From the cell containing the given text, extract its center point as [X, Y] coordinate. 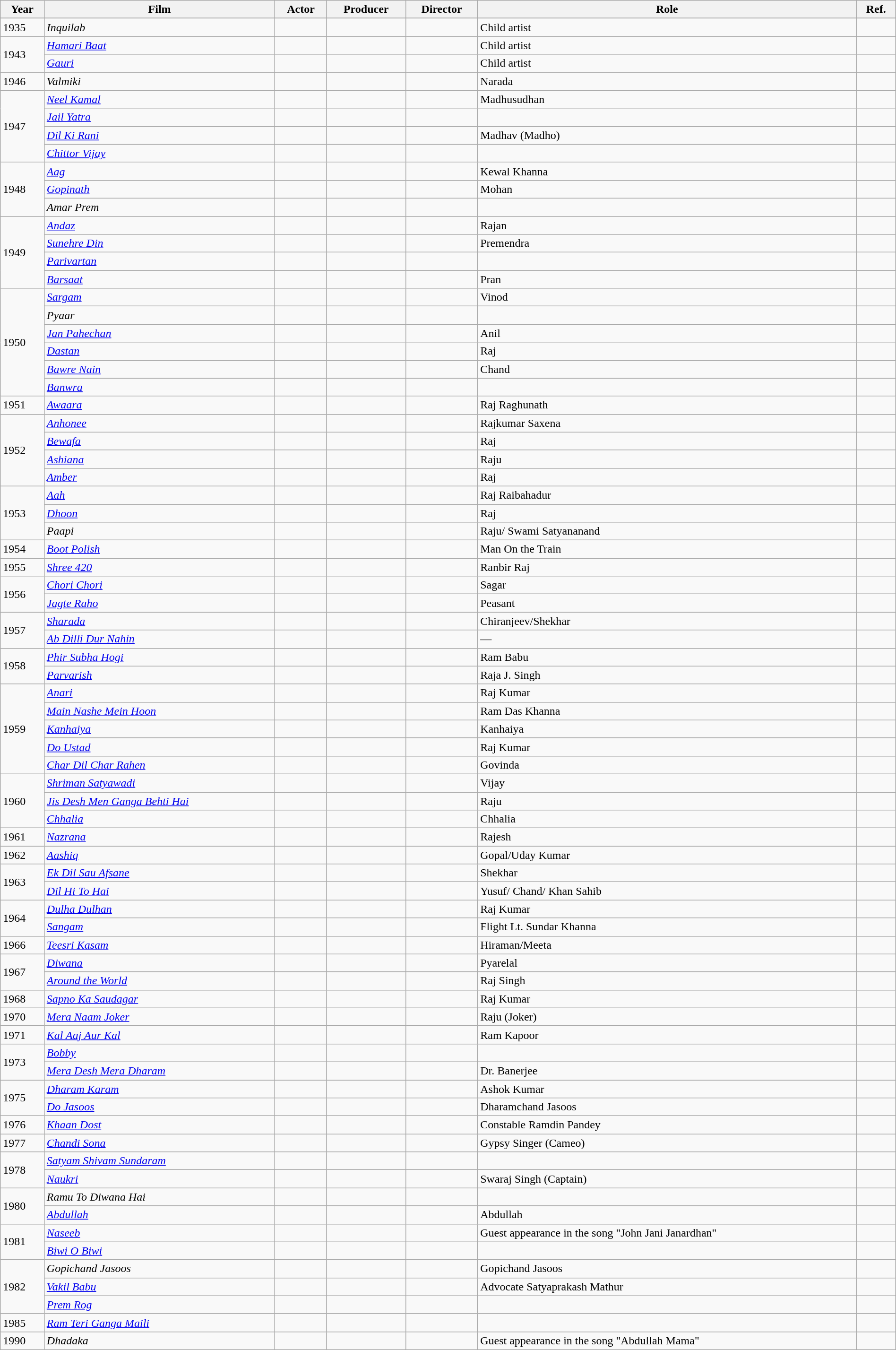
1975 [23, 1098]
Jan Pahechan [160, 333]
Dil Hi To Hai [160, 891]
Phir Subha Hogi [160, 657]
Mohan [667, 189]
Dastan [160, 351]
Barsaat [160, 279]
Jis Desh Men Ganga Behti Hai [160, 801]
Amber [160, 477]
Anil [667, 333]
Jagte Raho [160, 603]
Teesri Kasam [160, 945]
1980 [23, 1206]
1960 [23, 801]
1968 [23, 999]
Yusuf/ Chand/ Khan Sahib [667, 891]
1957 [23, 630]
1963 [23, 882]
1947 [23, 126]
Gauri [160, 63]
1982 [23, 1287]
Inquilab [160, 27]
Main Nashe Mein Hoon [160, 711]
Guest appearance in the song "Abdullah Mama" [667, 1341]
1964 [23, 918]
Pyarelal [667, 963]
1970 [23, 1017]
Ram Kapoor [667, 1035]
Ranbir Raj [667, 567]
Anari [160, 693]
Year [23, 9]
1981 [23, 1242]
Vinod [667, 297]
Sangam [160, 927]
Ram Teri Ganga Maili [160, 1323]
1962 [23, 855]
Dulha Dulhan [160, 909]
Ref. [876, 9]
Flight Lt. Sundar Khanna [667, 927]
Raju/ Swami Satyananand [667, 531]
Dil Ki Rani [160, 135]
Man On the Train [667, 549]
1976 [23, 1125]
Ram Das Khanna [667, 711]
Ek Dil Sau Afsane [160, 873]
1948 [23, 189]
Amar Prem [160, 207]
1953 [23, 513]
Chand [667, 369]
Director [441, 9]
1935 [23, 27]
Premendra [667, 243]
Madhusudhan [667, 99]
Constable Ramdin Pandey [667, 1125]
1959 [23, 729]
1978 [23, 1170]
Sharada [160, 621]
Satyam Shivam Sundaram [160, 1161]
1950 [23, 342]
Neel Kamal [160, 99]
Sagar [667, 585]
1971 [23, 1035]
Aag [160, 171]
Biwi O Biwi [160, 1251]
Vakil Babu [160, 1287]
Bawre Nain [160, 369]
Rajesh [667, 837]
Ab Dilli Dur Nahin [160, 639]
1943 [23, 54]
Valmiki [160, 81]
1956 [23, 594]
Bewafa [160, 441]
Pyaar [160, 315]
1949 [23, 252]
1967 [23, 972]
Do Jasoos [160, 1107]
Gypsy Singer (Cameo) [667, 1143]
Narada [667, 81]
Raj Singh [667, 981]
Ram Babu [667, 657]
Dhoon [160, 513]
Khaan Dost [160, 1125]
Kewal Khanna [667, 171]
Ashiana [160, 459]
1952 [23, 450]
Advocate Satyaprakash Mathur [667, 1287]
Ramu To Diwana Hai [160, 1197]
1966 [23, 945]
Nazrana [160, 837]
Raj Raghunath [667, 405]
1990 [23, 1341]
Jail Yatra [160, 117]
Mera Naam Joker [160, 1017]
Aah [160, 495]
Sargam [160, 297]
Mera Desh Mera Dharam [160, 1071]
Madhav (Madho) [667, 135]
1954 [23, 549]
Dharam Karam [160, 1089]
Swaraj Singh (Captain) [667, 1179]
Chandi Sona [160, 1143]
Parivartan [160, 261]
1946 [23, 81]
Naseeb [160, 1233]
Raju (Joker) [667, 1017]
Dharamchand Jasoos [667, 1107]
Shekhar [667, 873]
Banwra [160, 387]
Aashiq [160, 855]
Chittor Vijay [160, 153]
Parvarish [160, 675]
Prem Rog [160, 1305]
Peasant [667, 603]
Paapi [160, 531]
Rajkumar Saxena [667, 423]
Govinda [667, 765]
Sunehre Din [160, 243]
Around the World [160, 981]
1985 [23, 1323]
Bobby [160, 1053]
Anhonee [160, 423]
Vijay [667, 783]
1958 [23, 666]
Hiraman/Meeta [667, 945]
Film [160, 9]
Gopinath [160, 189]
Chiranjeev/Shekhar [667, 621]
Boot Polish [160, 549]
Hamari Baat [160, 45]
Diwana [160, 963]
Kal Aaj Aur Kal [160, 1035]
Guest appearance in the song "John Jani Janardhan" [667, 1233]
Gopal/Uday Kumar [667, 855]
Dr. Banerjee [667, 1071]
Pran [667, 279]
1973 [23, 1062]
Role [667, 9]
Do Ustad [160, 747]
Shree 420 [160, 567]
1977 [23, 1143]
Dhadaka [160, 1341]
Ashok Kumar [667, 1089]
Producer [366, 9]
Andaz [160, 225]
Rajan [667, 225]
1951 [23, 405]
Awaara [160, 405]
Char Dil Char Rahen [160, 765]
1955 [23, 567]
Shriman Satyawadi [160, 783]
Actor [301, 9]
Sapno Ka Saudagar [160, 999]
— [667, 639]
Naukri [160, 1179]
Chori Chori [160, 585]
1961 [23, 837]
Raja J. Singh [667, 675]
Raj Raibahadur [667, 495]
